From the cell containing the given text, extract its center point as (x, y) coordinate. 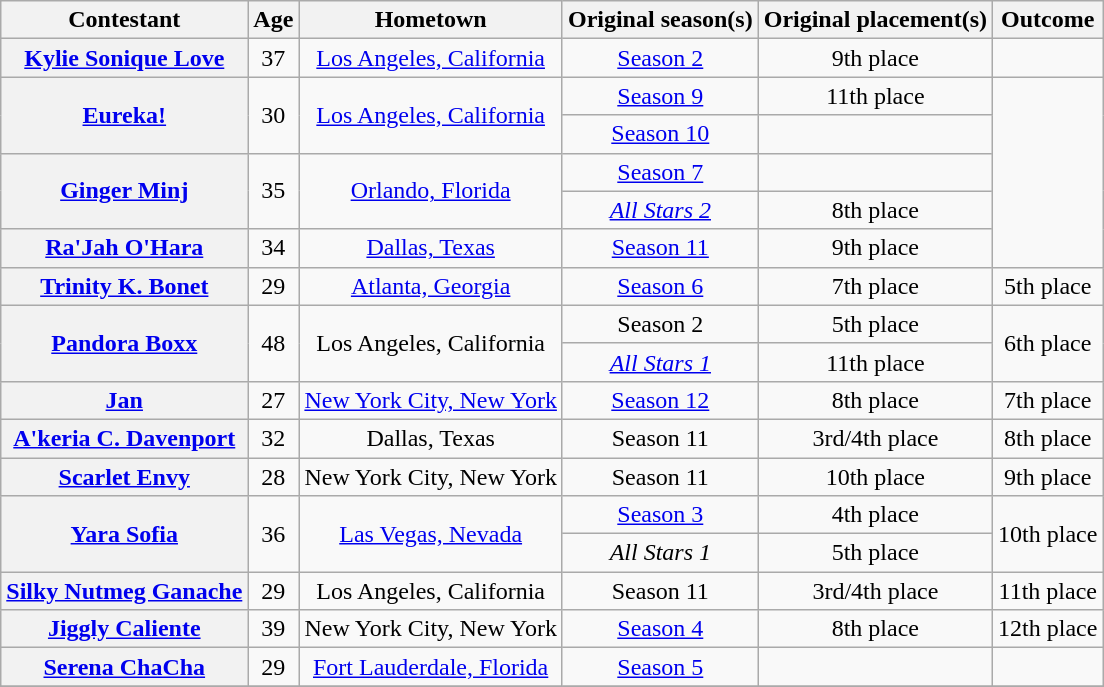
Age (274, 20)
Season 7 (660, 172)
Las Vegas, Nevada (431, 534)
32 (274, 438)
28 (274, 477)
6th place (1048, 343)
Pandora Boxx (124, 343)
34 (274, 248)
Jan (124, 400)
Scarlet Envy (124, 477)
Eureka! (124, 115)
Original season(s) (660, 20)
30 (274, 115)
12th place (1048, 629)
36 (274, 534)
Season 12 (660, 400)
48 (274, 343)
37 (274, 58)
Season 10 (660, 134)
Ginger Minj (124, 191)
Orlando, Florida (431, 191)
Jiggly Caliente (124, 629)
35 (274, 191)
39 (274, 629)
Serena ChaCha (124, 667)
Atlanta, Georgia (431, 286)
Season 9 (660, 96)
Season 5 (660, 667)
Season 3 (660, 515)
4th place (875, 515)
Season 4 (660, 629)
Contestant (124, 20)
Hometown (431, 20)
Trinity K. Bonet (124, 286)
Original placement(s) (875, 20)
Outcome (1048, 20)
A'keria C. Davenport (124, 438)
Ra'Jah O'Hara (124, 248)
Fort Lauderdale, Florida (431, 667)
All Stars 2 (660, 210)
Season 6 (660, 286)
Kylie Sonique Love (124, 58)
Yara Sofia (124, 534)
Silky Nutmeg Ganache (124, 591)
27 (274, 400)
